Scan for the cell matching the given text and deliver its (X, Y) coordinate at center. 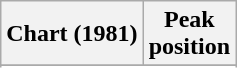
Peakposition (189, 34)
Chart (1981) (72, 34)
